Pinpoint the cell where the given text exists, returning its [X, Y] midpoint coordinate. 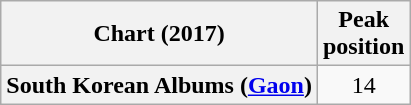
Peakposition [363, 34]
Chart (2017) [160, 34]
South Korean Albums (Gaon) [160, 85]
14 [363, 85]
